Pinpoint the cell where the given text exists, returning its (x, y) midpoint coordinate. 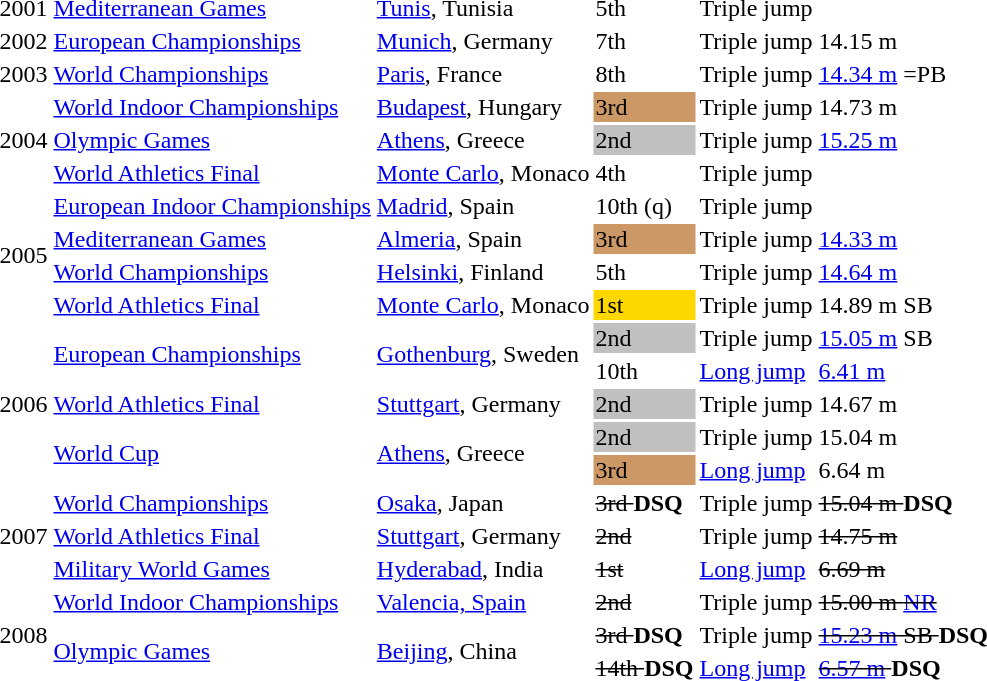
Paris, France (483, 74)
Budapest, Hungary (483, 107)
European Indoor Championships (212, 206)
4th (644, 173)
5th (644, 272)
Osaka, Japan (483, 503)
Munich, Germany (483, 41)
Gothenburg, Sweden (483, 354)
World Cup (212, 454)
Helsinki, Finland (483, 272)
Madrid, Spain (483, 206)
8th (644, 74)
7th (644, 41)
Valencia, Spain (483, 602)
Mediterranean Games (212, 239)
Military World Games (212, 569)
Almeria, Spain (483, 239)
Olympic Games (212, 140)
10th (q) (644, 206)
10th (644, 371)
Hyderabad, India (483, 569)
